Locate the cell with the specified text and output its (x, y) center coordinate. 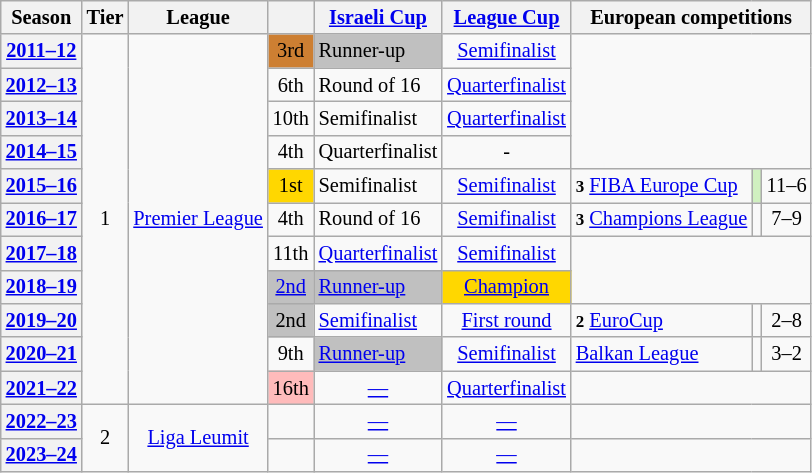
7–9 (787, 219)
Premier League (198, 219)
Season (42, 17)
2014–15 (42, 152)
3 FIBA Europe Cup (662, 186)
1 (106, 219)
- (506, 152)
2020–21 (42, 354)
League (198, 17)
2011–12 (42, 51)
2015–16 (42, 186)
2018–19 (42, 287)
3–2 (787, 354)
2017–18 (42, 253)
2–8 (787, 320)
Israeli Cup (378, 17)
Balkan League (662, 354)
European competitions (692, 17)
10th (291, 118)
League Cup (506, 17)
2 EuroCup (662, 320)
11–6 (787, 186)
2016–17 (42, 219)
2 (106, 438)
11th (291, 253)
16th (291, 388)
First round (506, 320)
Champion (506, 287)
9th (291, 354)
1st (291, 186)
2023–24 (42, 455)
2021–22 (42, 388)
3 Champions League (662, 219)
2019–20 (42, 320)
Tier (106, 17)
2022–23 (42, 421)
2012–13 (42, 85)
Liga Leumit (198, 438)
6th (291, 85)
2013–14 (42, 118)
3rd (291, 51)
